Output the [X, Y] coordinate of the center of the cell containing the given text.  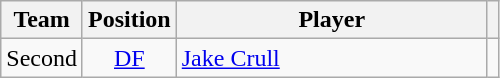
Second [42, 58]
Team [42, 20]
Jake Crull [332, 58]
Position [129, 20]
Player [332, 20]
DF [129, 58]
